Search for the cell housing the specified text and yield its (x, y) center coordinate. 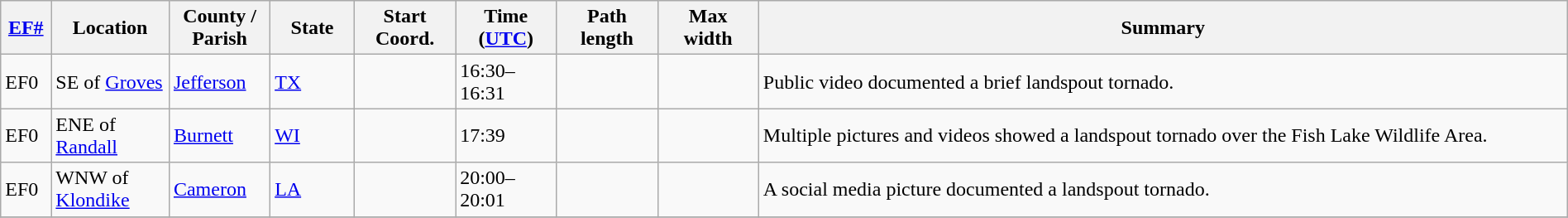
Location (111, 28)
16:30–16:31 (506, 81)
TX (313, 81)
State (313, 28)
A social media picture documented a landspout tornado. (1163, 189)
EF# (26, 28)
Burnett (219, 136)
Time (UTC) (506, 28)
Multiple pictures and videos showed a landspout tornado over the Fish Lake Wildlife Area. (1163, 136)
Start Coord. (404, 28)
17:39 (506, 136)
Jefferson (219, 81)
Summary (1163, 28)
ENE of Randall (111, 136)
Path length (607, 28)
20:00–20:01 (506, 189)
Max width (708, 28)
WNW of Klondike (111, 189)
LA (313, 189)
WI (313, 136)
County / Parish (219, 28)
SE of Groves (111, 81)
Cameron (219, 189)
Public video documented a brief landspout tornado. (1163, 81)
